Output the (x, y) coordinate of the center of the cell containing the given text.  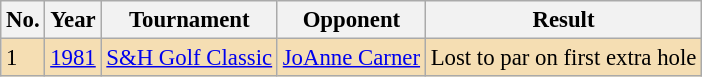
Opponent (351, 20)
JoAnne Carner (351, 58)
No. (23, 20)
Year (73, 20)
1 (23, 58)
Tournament (189, 20)
S&H Golf Classic (189, 58)
1981 (73, 58)
Result (563, 20)
Lost to par on first extra hole (563, 58)
